Find where the given text appears and provide that cell's center as (x, y) coordinate. 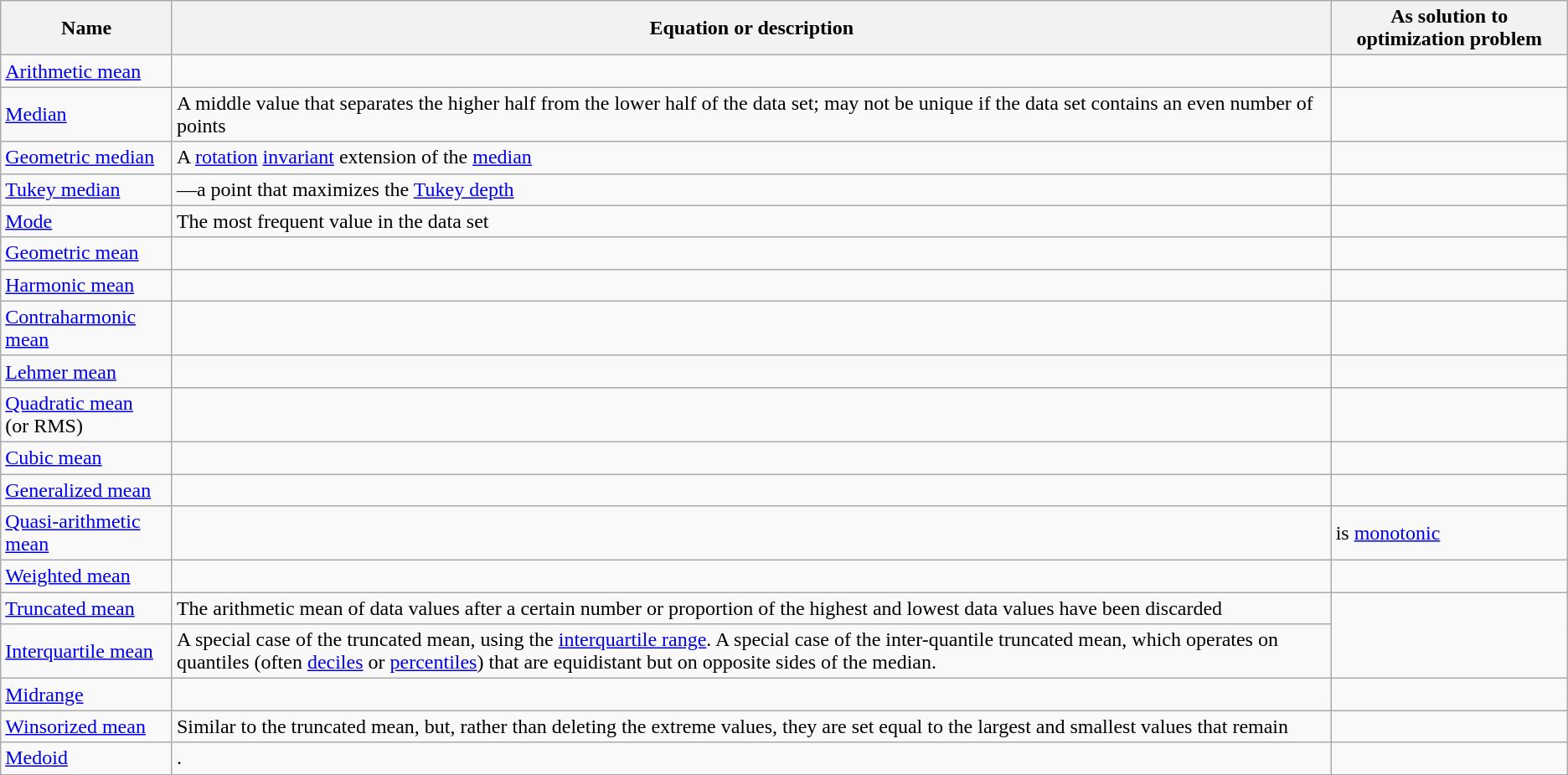
Weighted mean (87, 576)
Tukey median (87, 189)
Harmonic mean (87, 285)
A rotation invariant extension of the median (751, 158)
Quadratic mean(or RMS) (87, 414)
Cubic mean (87, 457)
Winsorized mean (87, 726)
Generalized mean (87, 490)
. (751, 758)
The most frequent value in the data set (751, 221)
Median (87, 114)
Medoid (87, 758)
Mode (87, 221)
Quasi-arithmetic mean (87, 533)
Contraharmonic mean (87, 328)
The arithmetic mean of data values after a certain number or proportion of the highest and lowest data values have been discarded (751, 608)
Midrange (87, 695)
Name (87, 28)
Geometric mean (87, 253)
Similar to the truncated mean, but, rather than deleting the extreme values, they are set equal to the largest and smallest values that remain (751, 726)
Geometric median (87, 158)
As solution to optimization problem (1449, 28)
Interquartile mean (87, 652)
is monotonic (1449, 533)
Equation or description (751, 28)
—a point that maximizes the Tukey depth (751, 189)
Truncated mean (87, 608)
Arithmetic mean (87, 71)
Lehmer mean (87, 371)
